Search for the cell housing the specified text and yield its [x, y] center coordinate. 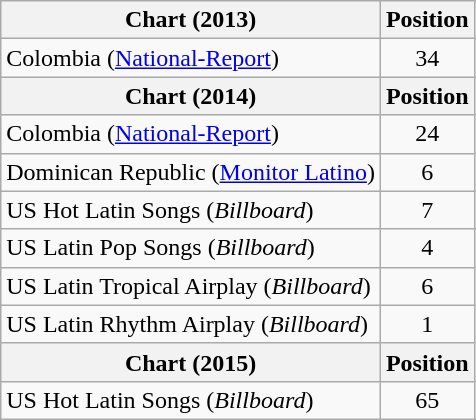
24 [427, 134]
7 [427, 210]
Chart (2013) [191, 20]
4 [427, 248]
34 [427, 58]
US Latin Pop Songs (Billboard) [191, 248]
Dominican Republic (Monitor Latino) [191, 172]
US Latin Rhythm Airplay (Billboard) [191, 324]
Chart (2015) [191, 362]
65 [427, 400]
1 [427, 324]
US Latin Tropical Airplay (Billboard) [191, 286]
Chart (2014) [191, 96]
